Return the [x, y] coordinate for the center point of the cell that contains the specified text.  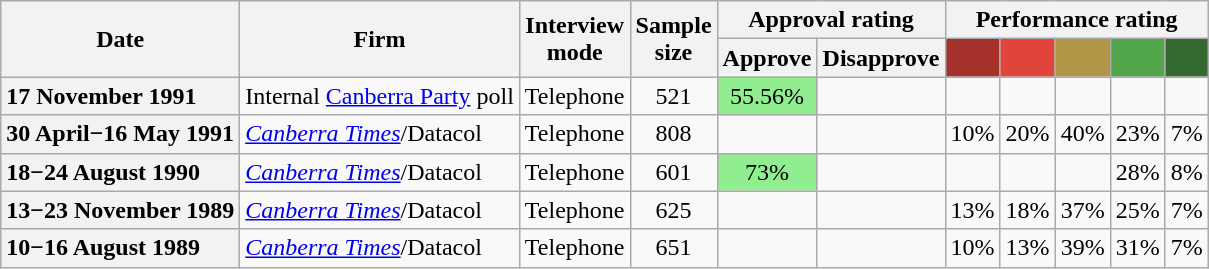
20% [1028, 134]
Internal Canberra Party poll [380, 96]
28% [1138, 172]
Approve [767, 58]
808 [674, 134]
30 April−16 May 1991 [120, 134]
Performance rating [1076, 20]
40% [1082, 134]
625 [674, 210]
55.56% [767, 96]
Approval rating [831, 20]
73% [767, 172]
23% [1138, 134]
10−16 August 1989 [120, 248]
Disapprove [881, 58]
8% [1186, 172]
17 November 1991 [120, 96]
18−24 August 1990 [120, 172]
Firm [380, 39]
13−23 November 1989 [120, 210]
Interviewmode [574, 39]
Samplesize [674, 39]
651 [674, 248]
601 [674, 172]
Date [120, 39]
25% [1138, 210]
31% [1138, 248]
521 [674, 96]
37% [1082, 210]
18% [1028, 210]
39% [1082, 248]
